Capture the cell that displays the provided text and extract its (X, Y) central coordinate. 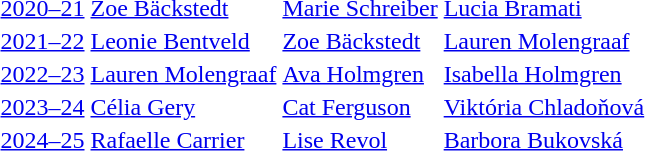
Zoe Bäckstedt (360, 41)
Célia Gery (184, 107)
Leonie Bentveld (184, 41)
Ava Holmgren (360, 74)
Cat Ferguson (360, 107)
Lauren Molengraaf (184, 74)
